Identify which cell holds the provided text, then report its [x, y] central coordinate. 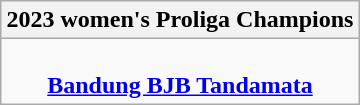
2023 women's Proliga Champions [180, 20]
Bandung BJB Tandamata [180, 72]
